Output the (x, y) coordinate of the center of the cell containing the given text.  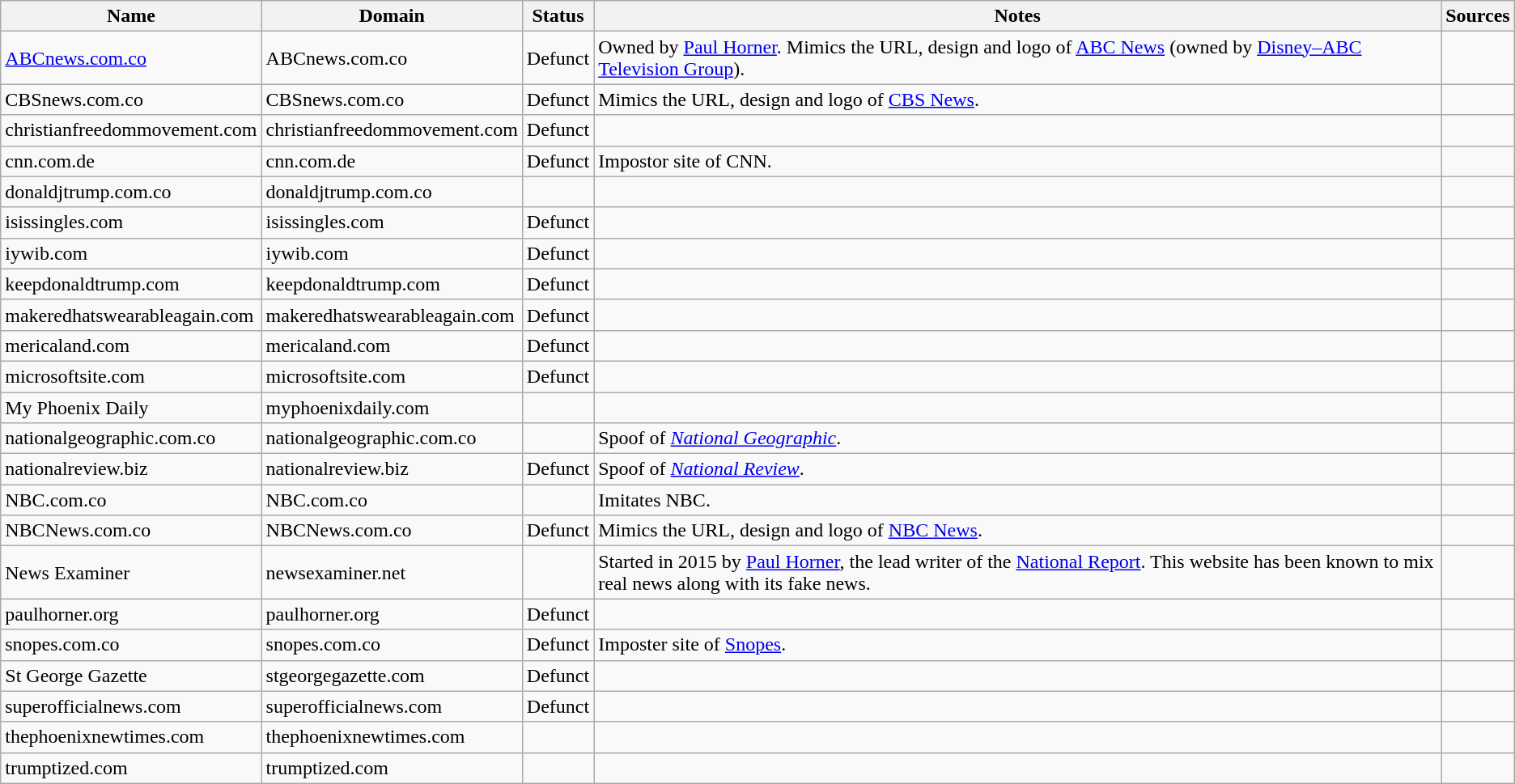
Imitates NBC. (1018, 500)
Domain (392, 16)
Mimics the URL, design and logo of NBC News. (1018, 531)
St George Gazette (131, 676)
myphoenixdaily.com (392, 407)
newsexaminer.net (392, 573)
My Phoenix Daily (131, 407)
Impostor site of CNN. (1018, 161)
Notes (1018, 16)
Imposter site of Snopes. (1018, 645)
News Examiner (131, 573)
stgeorgegazette.com (392, 676)
Sources (1478, 16)
Started in 2015 by Paul Horner, the lead writer of the National Report. This website has been known to mix real news along with its fake news. (1018, 573)
Spoof of National Geographic. (1018, 439)
Status (558, 16)
Name (131, 16)
Spoof of National Review. (1018, 469)
Owned by Paul Horner. Mimics the URL, design and logo of ABC News (owned by Disney–ABC Television Group). (1018, 58)
Mimics the URL, design and logo of CBS News. (1018, 100)
